Determine the (X, Y) coordinate at the center of the cell enclosing the given text.  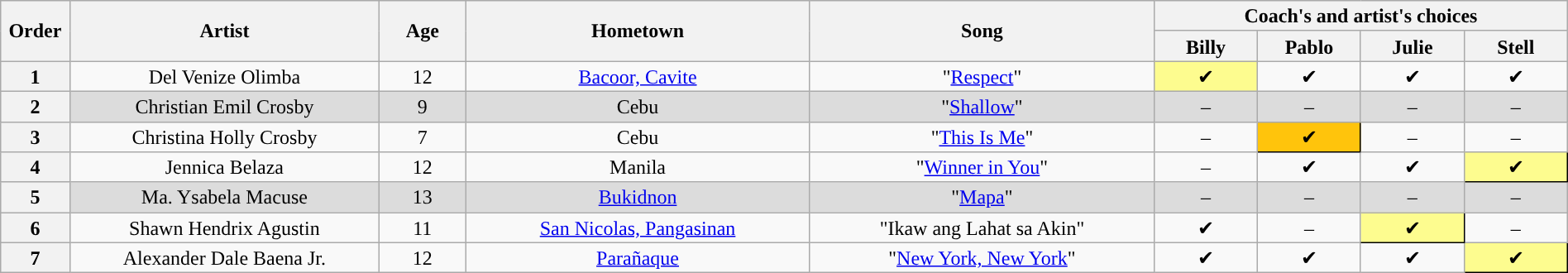
4 (35, 167)
13 (423, 197)
"New York, New York" (982, 258)
Julie (1413, 46)
6 (35, 228)
"Shallow" (982, 106)
Billy (1206, 46)
"Ikaw ang Lahat sa Akin" (982, 228)
11 (423, 228)
3 (35, 137)
2 (35, 106)
"Respect" (982, 76)
Song (982, 31)
Stell (1515, 46)
Alexander Dale Baena Jr. (225, 258)
Shawn Hendrix Agustin (225, 228)
Del Venize Olimba (225, 76)
"This Is Me" (982, 137)
Jennica Belaza (225, 167)
Bacoor, Cavite (638, 76)
"Winner in You" (982, 167)
Bukidnon (638, 197)
Order (35, 31)
Christian Emil Crosby (225, 106)
5 (35, 197)
"Mapa" (982, 197)
Ma. Ysabela Macuse (225, 197)
Manila (638, 167)
Pablo (1310, 46)
Parañaque (638, 258)
San Nicolas, Pangasinan (638, 228)
Artist (225, 31)
Christina Holly Crosby (225, 137)
Coach's and artist's choices (1361, 17)
1 (35, 76)
Hometown (638, 31)
Age (423, 31)
9 (423, 106)
